Detect which cell encompasses the target text, then output its [x, y] center coordinate. 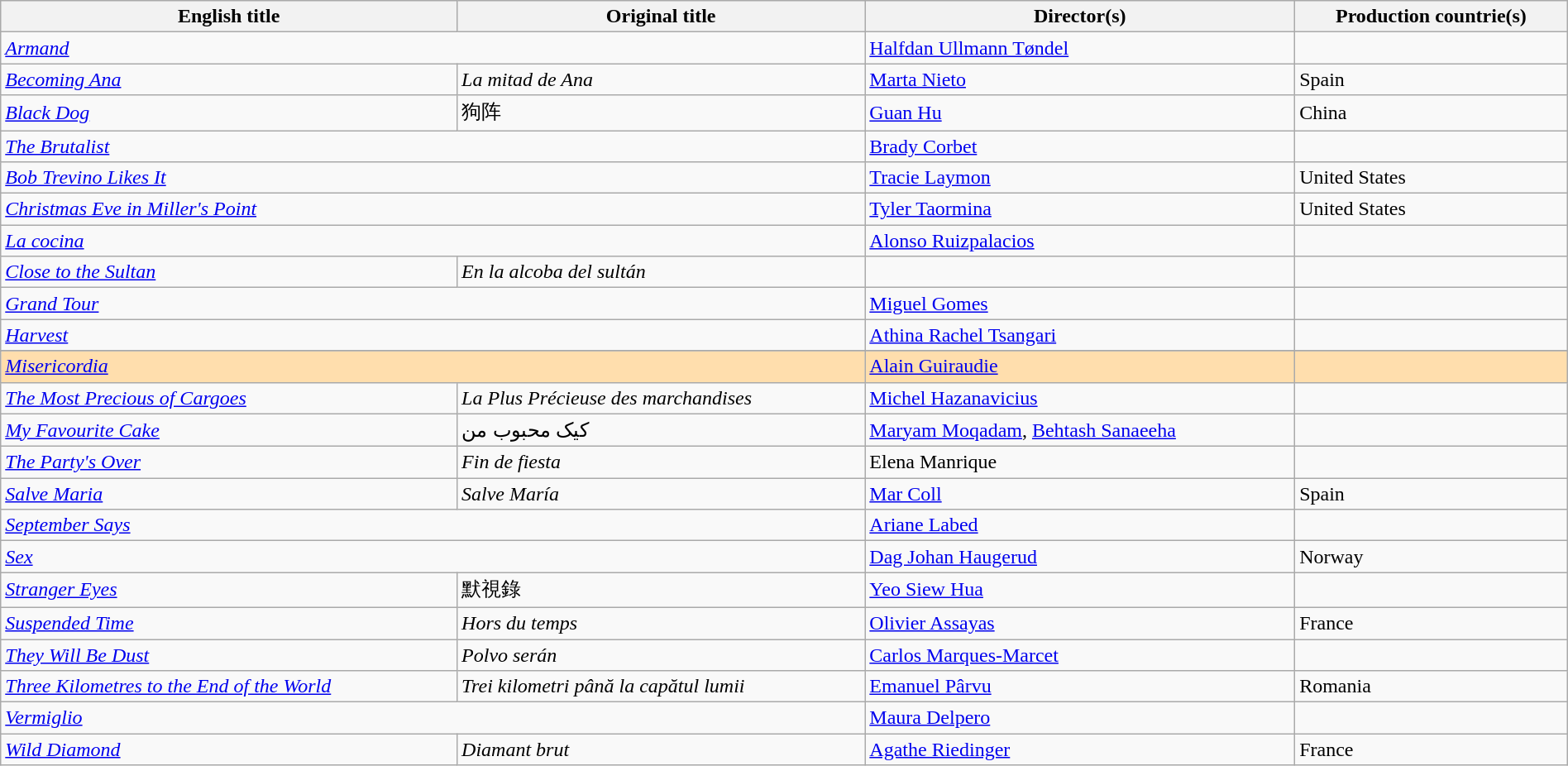
Guan Hu [1080, 113]
Ariane Labed [1080, 525]
Miguel Gomes [1080, 304]
Yeo Siew Hua [1080, 591]
Stranger Eyes [229, 591]
Alonso Ruizpalacios [1080, 241]
The Most Precious of Cargoes [229, 398]
Becoming Ana [229, 79]
Wild Diamond [229, 749]
Brady Corbet [1080, 146]
Romania [1432, 687]
La Plus Précieuse des marchandises [662, 398]
Dag Johan Haugerud [1080, 557]
China [1432, 113]
Bob Trevino Likes It [433, 178]
La mitad de Ana [662, 79]
Original title [662, 17]
Mar Coll [1080, 494]
Agathe Riedinger [1080, 749]
Marta Nieto [1080, 79]
کیک محبوب من [662, 430]
Grand Tour [433, 304]
Alain Guiraudie [1080, 366]
Misericordia [433, 366]
Maryam Moqadam, Behtash Sanaeeha [1080, 430]
Suspended Time [229, 623]
Production countrie(s) [1432, 17]
Olivier Assayas [1080, 623]
Director(s) [1080, 17]
English title [229, 17]
La cocina [433, 241]
Hors du temps [662, 623]
Vermiglio [433, 718]
Athina Rachel Tsangari [1080, 335]
Elena Manrique [1080, 462]
The Party's Over [229, 462]
Emanuel Pârvu [1080, 687]
Armand [433, 48]
Michel Hazanavicius [1080, 398]
Christmas Eve in Miller's Point [433, 209]
Sex [433, 557]
The Brutalist [433, 146]
En la alcoba del sultán [662, 272]
默視錄 [662, 591]
Salve Maria [229, 494]
Salve María [662, 494]
My Favourite Cake [229, 430]
Tyler Taormina [1080, 209]
Fin de fiesta [662, 462]
Black Dog [229, 113]
Close to the Sultan [229, 272]
Halfdan Ullmann Tøndel [1080, 48]
Tracie Laymon [1080, 178]
They Will Be Dust [229, 654]
September Says [433, 525]
Harvest [433, 335]
Maura Delpero [1080, 718]
Norway [1432, 557]
狗阵 [662, 113]
Three Kilometres to the End of the World [229, 687]
Polvo serán [662, 654]
Carlos Marques-Marcet [1080, 654]
Trei kilometri până la capătul lumii [662, 687]
Diamant brut [662, 749]
